Pinpoint the cell where the given text exists, returning its (x, y) midpoint coordinate. 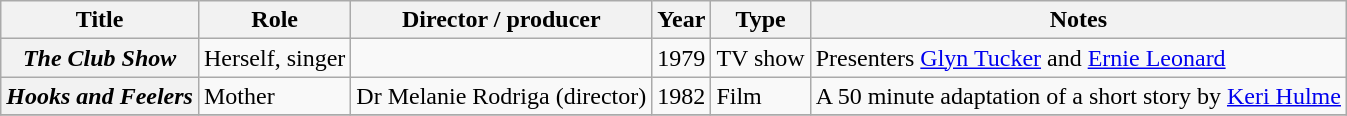
1979 (682, 58)
Herself, singer (274, 58)
Presenters Glyn Tucker and Ernie Leonard (1078, 58)
TV show (760, 58)
Title (100, 20)
Year (682, 20)
Notes (1078, 20)
Hooks and Feelers (100, 96)
A 50 minute adaptation of a short story by Keri Hulme (1078, 96)
1982 (682, 96)
Role (274, 20)
Dr Melanie Rodriga (director) (502, 96)
The Club Show (100, 58)
Director / producer (502, 20)
Type (760, 20)
Film (760, 96)
Mother (274, 96)
